Provide the (X, Y) coordinate of the cell's center where the given text is located.  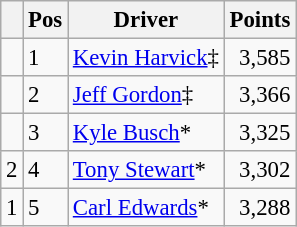
Kyle Busch* (146, 133)
3,585 (260, 58)
3,366 (260, 95)
3,302 (260, 170)
Jeff Gordon‡ (146, 95)
Pos (46, 20)
Tony Stewart* (146, 170)
3 (46, 133)
3,288 (260, 208)
3,325 (260, 133)
4 (46, 170)
Kevin Harvick‡ (146, 58)
Carl Edwards* (146, 208)
5 (46, 208)
Points (260, 20)
Driver (146, 20)
